Scan for the cell matching the given text and deliver its (X, Y) coordinate at center. 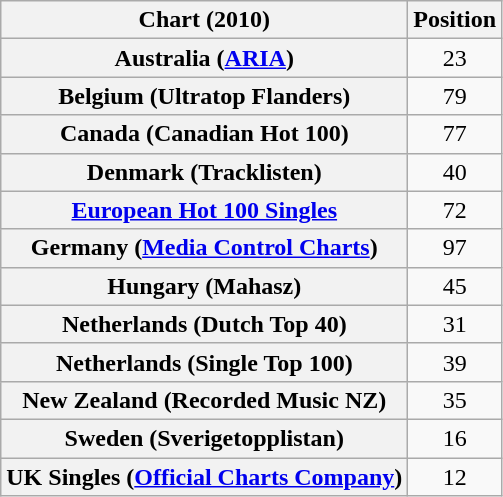
72 (455, 210)
Sweden (Sverigetopplistan) (204, 438)
Position (455, 20)
31 (455, 324)
12 (455, 477)
Denmark (Tracklisten) (204, 172)
77 (455, 134)
Chart (2010) (204, 20)
Australia (ARIA) (204, 58)
Germany (Media Control Charts) (204, 248)
Belgium (Ultratop Flanders) (204, 96)
79 (455, 96)
European Hot 100 Singles (204, 210)
Canada (Canadian Hot 100) (204, 134)
39 (455, 362)
16 (455, 438)
35 (455, 400)
Hungary (Mahasz) (204, 286)
UK Singles (Official Charts Company) (204, 477)
97 (455, 248)
Netherlands (Dutch Top 40) (204, 324)
45 (455, 286)
40 (455, 172)
Netherlands (Single Top 100) (204, 362)
23 (455, 58)
New Zealand (Recorded Music NZ) (204, 400)
